Return [x, y] of the center of cell containing provided text 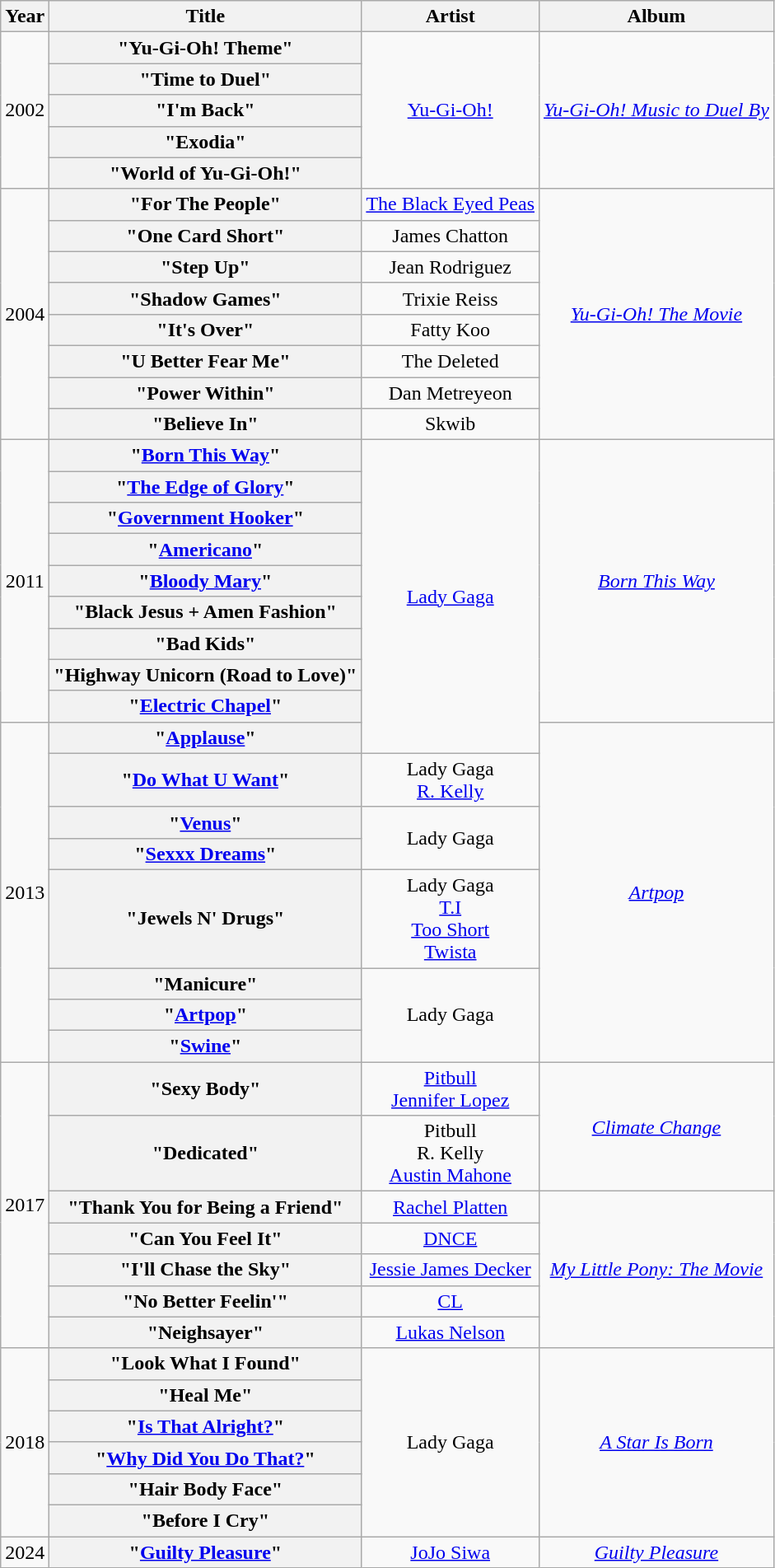
JoJo Siwa [451, 1552]
Fatty Koo [451, 330]
"Government Hooker" [206, 518]
"Hair Body Face" [206, 1489]
2018 [25, 1442]
Artpop [657, 892]
"Time to Duel" [206, 79]
Artist [451, 16]
"I'll Chase the Sky" [206, 1270]
"Before I Cry" [206, 1520]
"Bad Kids" [206, 644]
"For The People" [206, 204]
"Neighsayer" [206, 1332]
2004 [25, 314]
"Applause" [206, 737]
"Heal Me" [206, 1395]
"Shadow Games" [206, 298]
Skwib [451, 424]
Climate Change [657, 1127]
"Believe In" [206, 424]
Lukas Nelson [451, 1332]
CL [451, 1301]
Lady GagaT.IToo ShortTwista [451, 918]
Rachel Platten [451, 1207]
"Dedicated" [206, 1154]
A Star Is Born [657, 1442]
"Born This Way" [206, 456]
"Jewels N' Drugs" [206, 918]
"Swine" [206, 1046]
Yu-Gi-Oh! Music to Duel By [657, 110]
"Black Jesus + Amen Fashion" [206, 612]
DNCE [451, 1238]
The Black Eyed Peas [451, 204]
Jean Rodriguez [451, 267]
"Americano" [206, 550]
"Do What U Want" [206, 779]
"One Card Short" [206, 236]
James Chatton [451, 236]
"Look What I Found" [206, 1364]
"Can You Feel It" [206, 1238]
PitbullR. KellyAustin Mahone [451, 1154]
"Venus" [206, 822]
Trixie Reiss [451, 298]
"Guilty Pleasure" [206, 1552]
"Sexy Body" [206, 1089]
PitbullJennifer Lopez [451, 1089]
Guilty Pleasure [657, 1552]
"Is That Alright?" [206, 1426]
"Why Did You Do That?" [206, 1458]
Year [25, 16]
2013 [25, 892]
"Yu-Gi-Oh! Theme" [206, 48]
Dan Metreyeon [451, 393]
2024 [25, 1552]
"Exodia" [206, 142]
"No Better Feelin'" [206, 1301]
2017 [25, 1205]
"Sexxx Dreams" [206, 854]
"Manicure" [206, 983]
"World of Yu-Gi-Oh!" [206, 173]
"Thank You for Being a Friend" [206, 1207]
"Power Within" [206, 393]
Yu-Gi-Oh! [451, 110]
"The Edge of Glory" [206, 487]
"Highway Unicorn (Road to Love)" [206, 675]
"It's Over" [206, 330]
My Little Pony: The Movie [657, 1270]
The Deleted [451, 361]
2002 [25, 110]
"Electric Chapel" [206, 706]
Born This Way [657, 582]
"I'm Back" [206, 110]
"Bloody Mary" [206, 581]
2011 [25, 582]
"Step Up" [206, 267]
Jessie James Decker [451, 1270]
Lady GagaR. Kelly [451, 779]
"Artpop" [206, 1015]
Title [206, 16]
Album [657, 16]
Yu-Gi-Oh! The Movie [657, 314]
"U Better Fear Me" [206, 361]
